Return [x, y] of the center of cell containing provided text 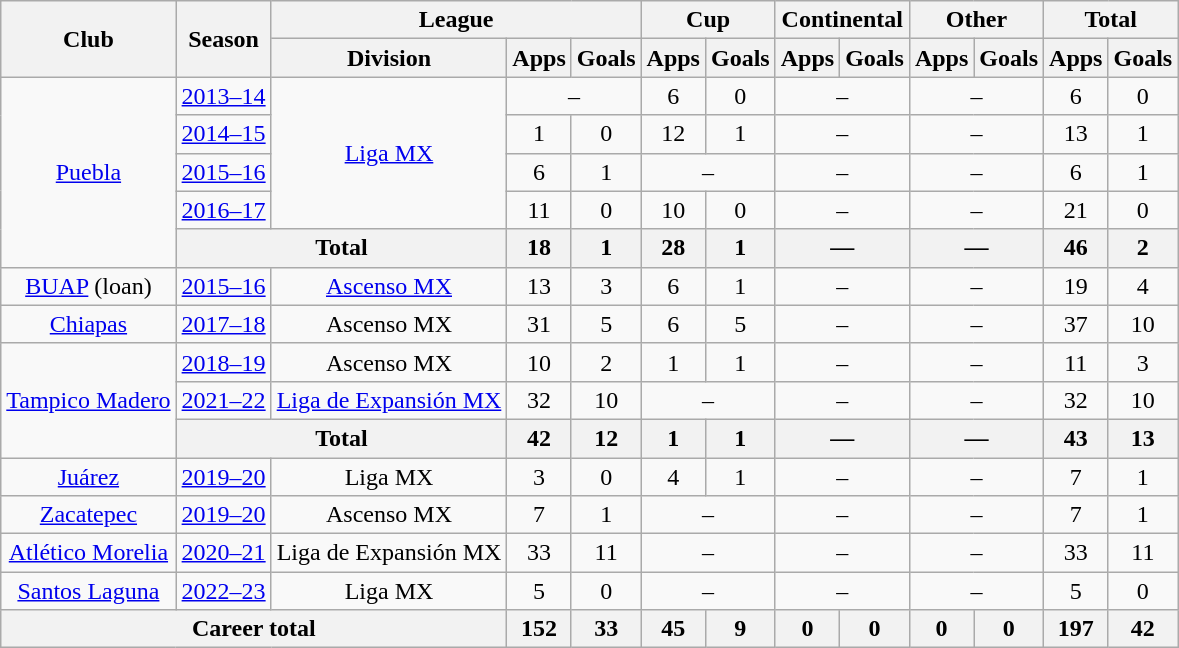
2017–18 [224, 324]
Career total [254, 629]
9 [740, 629]
Santos Laguna [88, 591]
Cup [708, 20]
2016–17 [224, 210]
Season [224, 39]
Tampico Madero [88, 400]
Zacatepec [88, 515]
19 [1076, 286]
Puebla [88, 172]
2013–14 [224, 96]
Chiapas [88, 324]
League [456, 20]
152 [539, 629]
2014–15 [224, 134]
28 [673, 248]
2022–23 [224, 591]
Juárez [88, 477]
BUAP (loan) [88, 286]
197 [1076, 629]
43 [1076, 438]
37 [1076, 324]
Division [389, 58]
18 [539, 248]
31 [539, 324]
2018–19 [224, 362]
2020–21 [224, 553]
45 [673, 629]
Other [976, 20]
46 [1076, 248]
Continental [842, 20]
2021–22 [224, 400]
Club [88, 39]
21 [1076, 210]
Atlético Morelia [88, 553]
